Extract the (X, Y) coordinate from the center of the cell holding the provided text.  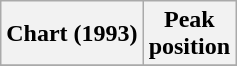
Peakposition (189, 34)
Chart (1993) (72, 34)
